From the cell containing the given text, extract its center point as (x, y) coordinate. 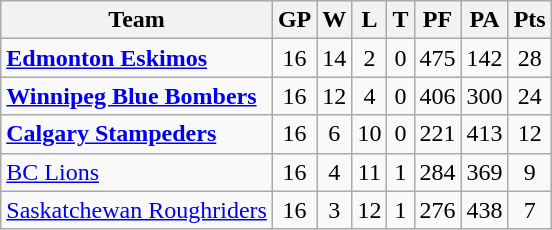
Pts (530, 20)
GP (294, 20)
PA (484, 20)
475 (438, 58)
300 (484, 96)
Winnipeg Blue Bombers (137, 96)
PF (438, 20)
Calgary Stampeders (137, 134)
2 (370, 58)
Team (137, 20)
Saskatchewan Roughriders (137, 210)
142 (484, 58)
28 (530, 58)
L (370, 20)
11 (370, 172)
369 (484, 172)
406 (438, 96)
413 (484, 134)
284 (438, 172)
6 (334, 134)
Edmonton Eskimos (137, 58)
14 (334, 58)
W (334, 20)
438 (484, 210)
24 (530, 96)
7 (530, 210)
276 (438, 210)
BC Lions (137, 172)
T (400, 20)
221 (438, 134)
10 (370, 134)
3 (334, 210)
9 (530, 172)
